Pinpoint the cell where the given text exists, returning its (x, y) midpoint coordinate. 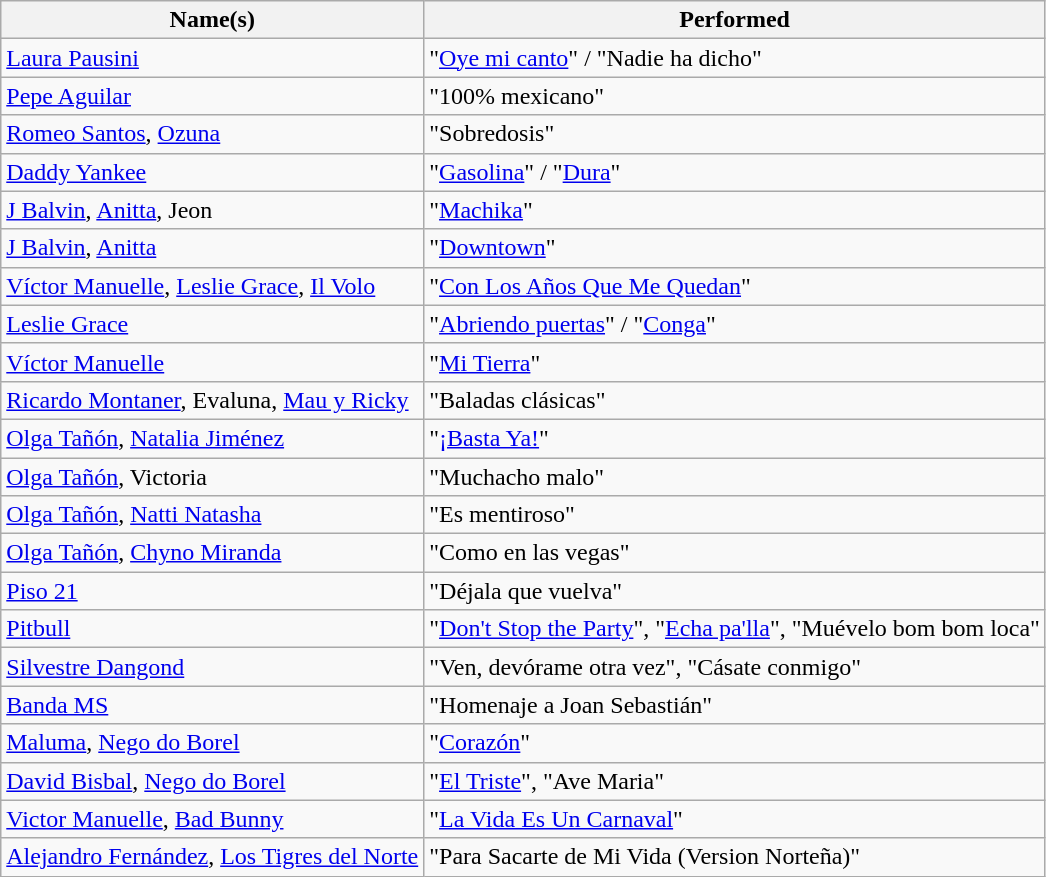
"El Triste", "Ave Maria" (735, 781)
"Ven, devórame otra vez", "Cásate conmigo" (735, 667)
"Corazón" (735, 743)
"Machika" (735, 210)
Victor Manuelle, Bad Bunny (212, 819)
Performed (735, 20)
"¡Basta Ya!" (735, 438)
"Abriendo puertas" / "Conga" (735, 324)
"Déjala que vuelva" (735, 591)
J Balvin, Anitta (212, 248)
"Don't Stop the Party", "Echa pa'lla", "Muévelo bom bom loca" (735, 629)
Olga Tañón, Victoria (212, 477)
"Sobredosis" (735, 134)
"Downtown" (735, 248)
Víctor Manuelle, Leslie Grace, Il Volo (212, 286)
"Mi Tierra" (735, 362)
Alejandro Fernández, Los Tigres del Norte (212, 857)
Olga Tañón, Chyno Miranda (212, 553)
Olga Tañón, Natti Natasha (212, 515)
"Como en las vegas" (735, 553)
Romeo Santos, Ozuna (212, 134)
Pepe Aguilar (212, 96)
"Con Los Años Que Me Quedan" (735, 286)
Daddy Yankee (212, 172)
Víctor Manuelle (212, 362)
"Es mentiroso" (735, 515)
Piso 21 (212, 591)
Banda MS (212, 705)
"Oye mi canto" / "Nadie ha dicho" (735, 58)
"La Vida Es Un Carnaval" (735, 819)
Silvestre Dangond (212, 667)
"Baladas clásicas" (735, 400)
Leslie Grace (212, 324)
"100% mexicano" (735, 96)
Laura Pausini (212, 58)
"Muchacho malo" (735, 477)
Maluma, Nego do Borel (212, 743)
David Bisbal, Nego do Borel (212, 781)
Pitbull (212, 629)
Olga Tañón, Natalia Jiménez (212, 438)
"Homenaje a Joan Sebastián" (735, 705)
Ricardo Montaner, Evaluna, Mau y Ricky (212, 400)
"Gasolina" / "Dura" (735, 172)
Name(s) (212, 20)
"Para Sacarte de Mi Vida (Version Norteña)" (735, 857)
J Balvin, Anitta, Jeon (212, 210)
